Search for the cell housing the specified text and yield its [X, Y] center coordinate. 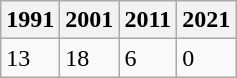
13 [30, 58]
2001 [90, 20]
2021 [206, 20]
0 [206, 58]
2011 [148, 20]
6 [148, 58]
18 [90, 58]
1991 [30, 20]
